From the cell containing the given text, extract its center point as [X, Y] coordinate. 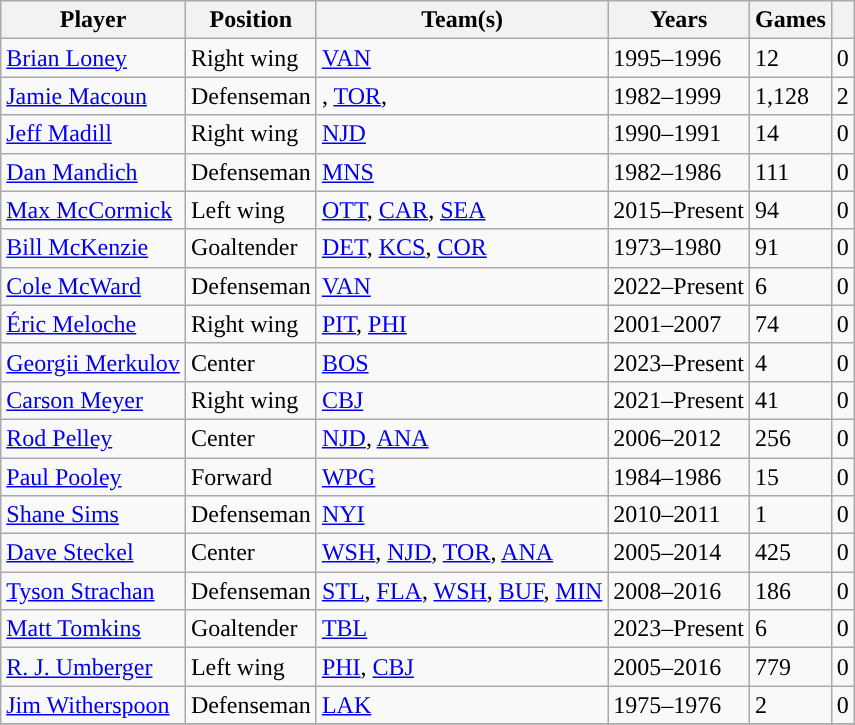
, TOR, [462, 96]
2005–2014 [679, 553]
Rod Pelley [94, 438]
2008–2016 [679, 591]
Carson Meyer [94, 400]
LAK [462, 705]
1995–1996 [679, 58]
91 [791, 248]
STL, FLA, WSH, BUF, MIN [462, 591]
Player [94, 20]
TBL [462, 629]
Years [679, 20]
PIT, PHI [462, 324]
Games [791, 20]
PHI, CBJ [462, 667]
111 [791, 172]
Matt Tomkins [94, 629]
94 [791, 210]
DET, KCS, COR [462, 248]
1984–1986 [679, 477]
1982–1999 [679, 96]
2015–Present [679, 210]
Paul Pooley [94, 477]
2006–2012 [679, 438]
NYI [462, 515]
Jamie Macoun [94, 96]
2010–2011 [679, 515]
2005–2016 [679, 667]
R. J. Umberger [94, 667]
Shane Sims [94, 515]
1973–1980 [679, 248]
425 [791, 553]
2001–2007 [679, 324]
Jeff Madill [94, 134]
Forward [250, 477]
OTT, CAR, SEA [462, 210]
Cole McWard [94, 286]
Team(s) [462, 20]
1 [791, 515]
14 [791, 134]
MNS [462, 172]
1,128 [791, 96]
NJD [462, 134]
Position [250, 20]
2022–Present [679, 286]
Max McCormick [94, 210]
WPG [462, 477]
Dan Mandich [94, 172]
256 [791, 438]
1982–1986 [679, 172]
4 [791, 362]
186 [791, 591]
1975–1976 [679, 705]
1990–1991 [679, 134]
779 [791, 667]
41 [791, 400]
Éric Meloche [94, 324]
Tyson Strachan [94, 591]
CBJ [462, 400]
Jim Witherspoon [94, 705]
2021–Present [679, 400]
74 [791, 324]
Bill McKenzie [94, 248]
Brian Loney [94, 58]
WSH, NJD, TOR, ANA [462, 553]
Dave Steckel [94, 553]
Georgii Merkulov [94, 362]
NJD, ANA [462, 438]
BOS [462, 362]
12 [791, 58]
15 [791, 477]
